Capture the cell that displays the provided text and extract its [X, Y] central coordinate. 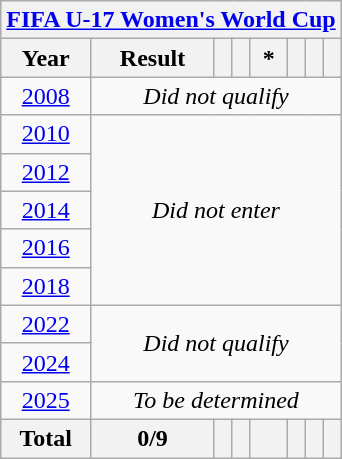
2022 [46, 324]
Did not enter [216, 210]
2012 [46, 172]
Total [46, 438]
2008 [46, 96]
2024 [46, 362]
2018 [46, 286]
2025 [46, 400]
Year [46, 58]
To be determined [216, 400]
2010 [46, 134]
2014 [46, 210]
0/9 [153, 438]
FIFA U-17 Women's World Cup [171, 20]
2016 [46, 248]
Result [153, 58]
* [268, 58]
